Scan for the cell matching the given text and deliver its (x, y) coordinate at center. 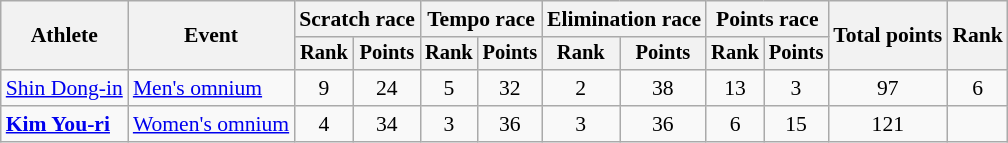
34 (387, 124)
Kim You-ri (64, 124)
97 (888, 88)
Scratch race (357, 19)
Tempo race (481, 19)
4 (324, 124)
Event (211, 36)
Men's omnium (211, 88)
9 (324, 88)
Elimination race (624, 19)
5 (449, 88)
Total points (888, 36)
2 (581, 88)
Shin Dong-in (64, 88)
15 (796, 124)
Women's omnium (211, 124)
13 (735, 88)
24 (387, 88)
Athlete (64, 36)
121 (888, 124)
32 (510, 88)
38 (664, 88)
Points race (767, 19)
